Search for the cell housing the specified text and yield its [X, Y] center coordinate. 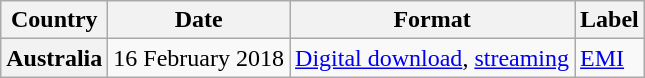
16 February 2018 [199, 58]
Format [432, 20]
EMI [610, 58]
Australia [54, 58]
Label [610, 20]
Digital download, streaming [432, 58]
Date [199, 20]
Country [54, 20]
